Output the (X, Y) coordinate of the center of the cell containing the given text.  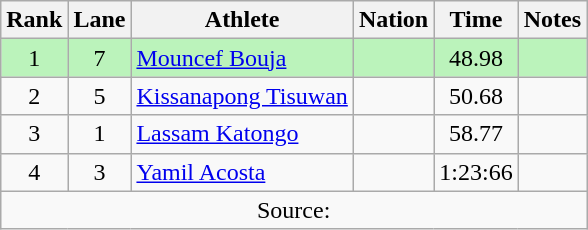
58.77 (476, 134)
4 (34, 172)
Lassam Katongo (242, 134)
Notes (552, 20)
Rank (34, 20)
Nation (393, 20)
Mouncef Bouja (242, 58)
48.98 (476, 58)
Athlete (242, 20)
2 (34, 96)
5 (100, 96)
Yamil Acosta (242, 172)
1:23:66 (476, 172)
Lane (100, 20)
7 (100, 58)
50.68 (476, 96)
Kissanapong Tisuwan (242, 96)
Time (476, 20)
Source: (294, 210)
